Extract the [x, y] coordinate from the center of the cell holding the provided text.  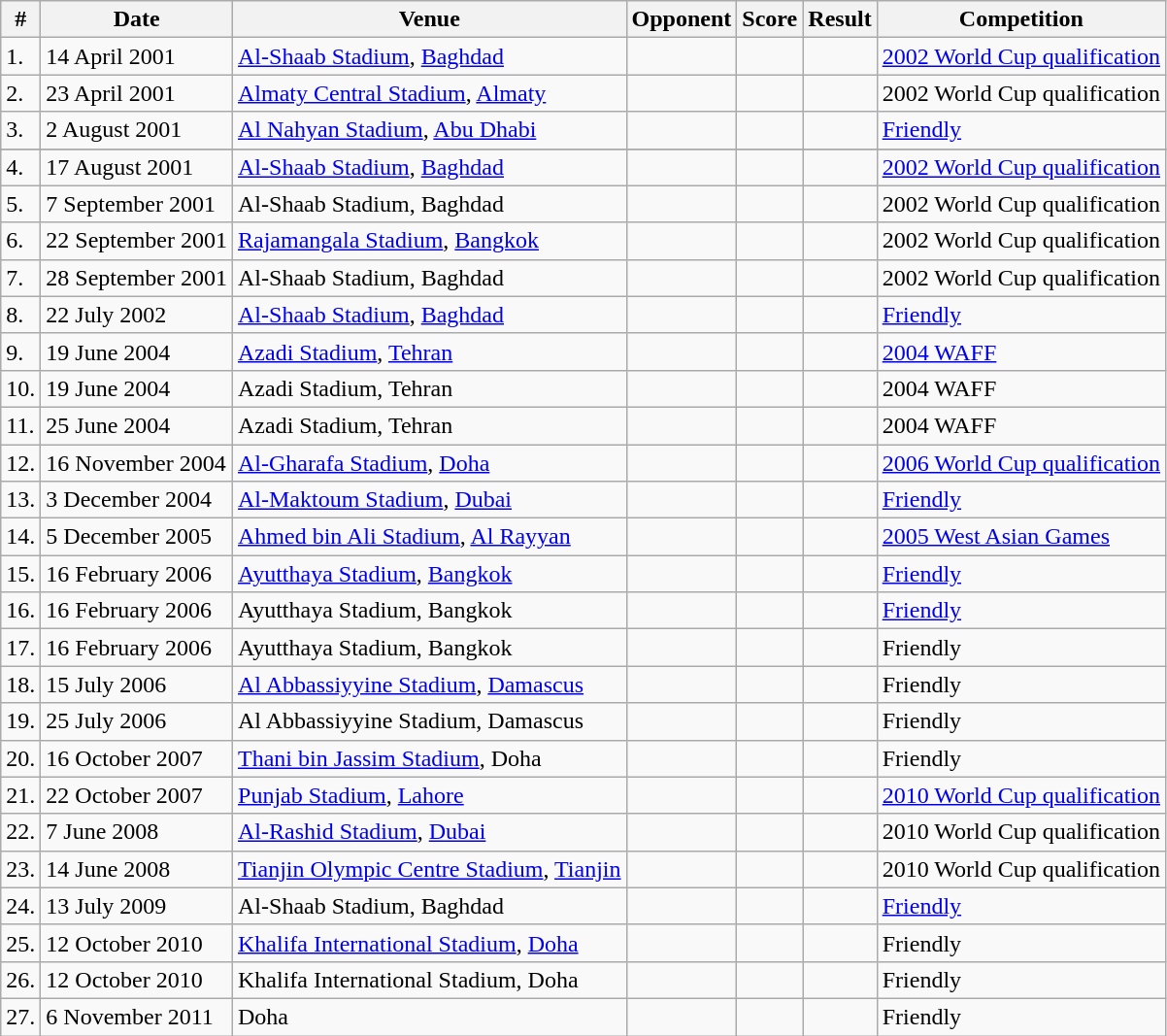
Rajamangala Stadium, Bangkok [430, 241]
1. [21, 56]
16 October 2007 [137, 758]
6. [21, 241]
Al-Rashid Stadium, Dubai [430, 832]
2006 World Cup qualification [1021, 463]
11. [21, 425]
13. [21, 500]
Almaty Central Stadium, Almaty [430, 93]
7 June 2008 [137, 832]
28 September 2001 [137, 278]
2 August 2001 [137, 130]
22 October 2007 [137, 795]
25. [21, 943]
Al Nahyan Stadium, Abu Dhabi [430, 130]
23. [21, 869]
25 June 2004 [137, 425]
23 April 2001 [137, 93]
19. [21, 721]
22 September 2001 [137, 241]
3. [21, 130]
Ahmed bin Ali Stadium, Al Rayyan [430, 537]
16. [21, 611]
4. [21, 167]
5. [21, 204]
Competition [1021, 19]
20. [21, 758]
Thani bin Jassim Stadium, Doha [430, 758]
10. [21, 388]
Venue [430, 19]
7. [21, 278]
24. [21, 906]
Result [840, 19]
25 July 2006 [137, 721]
22 July 2002 [137, 315]
Punjab Stadium, Lahore [430, 795]
Date [137, 19]
Al-Maktoum Stadium, Dubai [430, 500]
14 June 2008 [137, 869]
Tianjin Olympic Centre Stadium, Tianjin [430, 869]
5 December 2005 [137, 537]
26. [21, 980]
14 April 2001 [137, 56]
14. [21, 537]
13 July 2009 [137, 906]
2. [21, 93]
17. [21, 648]
6 November 2011 [137, 1017]
12. [21, 463]
# [21, 19]
8. [21, 315]
15. [21, 574]
17 August 2001 [137, 167]
7 September 2001 [137, 204]
15 July 2006 [137, 685]
Opponent [682, 19]
2005 West Asian Games [1021, 537]
21. [21, 795]
22. [21, 832]
3 December 2004 [137, 500]
27. [21, 1017]
9. [21, 351]
16 November 2004 [137, 463]
Score [770, 19]
Al-Gharafa Stadium, Doha [430, 463]
18. [21, 685]
Doha [430, 1017]
